Detect which cell encompasses the target text, then output its (X, Y) center coordinate. 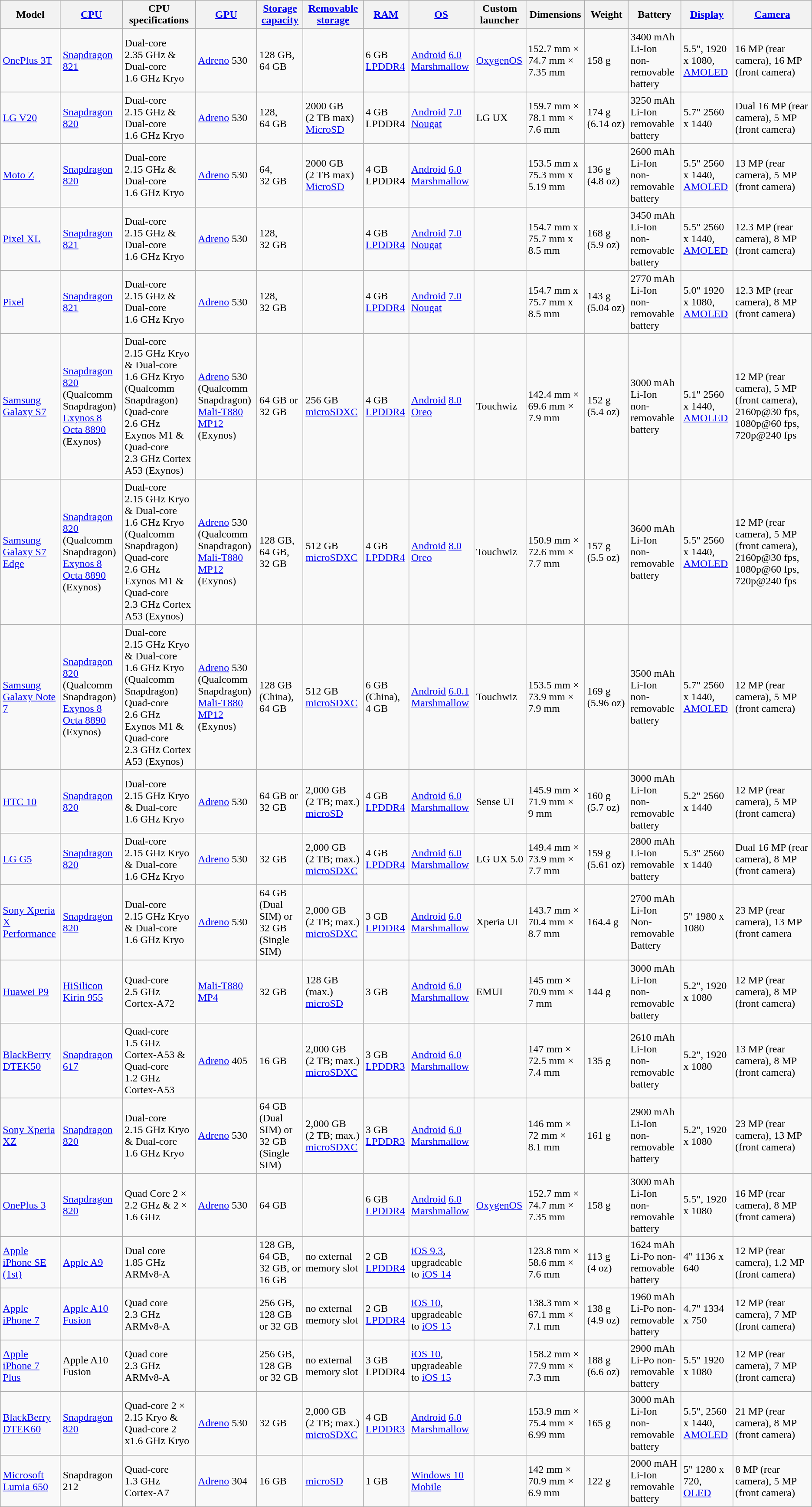
145.9 mm × 71.9 mm × 9 mm (555, 801)
147 mm × 72.5 mm × 7.4 mm (555, 1061)
4" 1136 x 640 (707, 1262)
2610 mAh Li-Ion non-removable battery (655, 1061)
5" 1980 x 1080 (707, 922)
4.7" 1334 x 750 (707, 1314)
64, 32 GB (280, 175)
159 g (5.61 oz) (606, 859)
Windows 10 Mobile (441, 1481)
5.5", 2560 x 1440, AMOLED (707, 1423)
LG V20 (30, 118)
CPU (91, 15)
Pixel XL (30, 239)
Huawei P9 (30, 991)
microSD (333, 1481)
188 g (6.6 oz) (606, 1366)
5.5", 1920 x 1080, AMOLED (707, 60)
Weight (606, 15)
HTC 10 (30, 801)
Adreno 304 (226, 1481)
Dual 16 MP (rear camera), 5 MP (front camera) (772, 118)
13 MP (rear camera), 8 MP (front camera) (772, 1061)
138 g (4.9 oz) (606, 1314)
Sony Xperia XZ (30, 1136)
Snapdragon 617 (91, 1061)
CPU specifications (159, 15)
113 g (4 oz) (606, 1262)
Adreno 405 (226, 1061)
Xperia UI (500, 922)
168 g (5.9 oz) (606, 239)
Pixel (30, 302)
256 GB microSDXC (333, 406)
Battery (655, 15)
Dual 16 MP (rear camera), 8 MP (front camera) (772, 859)
Dual core 1.85 GHz ARMv8-A (159, 1262)
Moto Z (30, 175)
157 g (5.5 oz) (606, 552)
3250 mAh Li-Ion removable battery (655, 118)
2600 mAh Li-Ion non-removable battery (655, 175)
Quad-core 1.5 GHz Cortex-A53 & Quad-core 1.2 GHz Cortex-A53 (159, 1061)
2700 mAh Li-Ion Non-removable Battery (655, 922)
Display (707, 15)
Model (30, 15)
150.9 mm × 72.6 mm × 7.7 mm (555, 552)
153.9 mm × 75.4 mm × 6.99 mm (555, 1423)
2770 mAh Li-Ion non-removable battery (655, 302)
BlackBerry DTEK50 (30, 1061)
2800 mAh Li-Ion removable battery (655, 859)
LG G5 (30, 859)
3500 mAh Li-Ion non-removable battery (655, 697)
145 mm × 70.9 mm × 7 mm (555, 991)
174 g (6.14 oz) (606, 118)
128 GB, 64 GB (280, 60)
1960 mAh Li-Po non-removable battery (655, 1314)
128 GB (China), 64 GB (280, 697)
5.0" 1920 x 1080, AMOLED (707, 302)
146 mm × 72 mm × 8.1 mm (555, 1136)
5.7" 2560 x 1440 (707, 118)
iOS 9.3, upgradeable to iOS 14 (441, 1262)
13 MP (rear camera), 5 MP (front camera) (772, 175)
160 g (5.7 oz) (606, 801)
4 GB LPDDR3 (386, 1423)
164.4 g (606, 922)
OnePlus 3T (30, 60)
142.4 mm × 69.6 mm × 7.9 mm (555, 406)
159.7 mm × 78.1 mm × 7.6 mm (555, 118)
2900 mAh Li-Po non-removable battery (655, 1366)
Sense UI (500, 801)
153.5 mm x 75.3 mm x 5.19 mm (555, 175)
Quad-core 2 × 2.15 Kryo & Quad-core 2 x1.6 GHz Kryo (159, 1423)
142 mm × 70.9 mm × 6.9 mm (555, 1481)
Removable storage (333, 15)
Quad Core 2 × 2.2 GHz & 2 × 1.6 GHz (159, 1205)
143.7 mm × 70.4 mm × 8.7 mm (555, 922)
153.5 mm × 73.9 mm × 7.9 mm (555, 697)
Samsung Galaxy S7 Edge (30, 552)
RAM (386, 15)
EMUI (500, 991)
Snapdragon 212 (91, 1481)
Apple iPhone SE (1st) (30, 1262)
Samsung Galaxy S7 (30, 406)
6 GB (China), 4 GB (386, 697)
5.5" 1920 x 1080 (707, 1366)
128 GB, 64 GB, 32 GB (280, 552)
5.5", 1920 x 1080 (707, 1205)
5.1" 2560 x 1440, AMOLED (707, 406)
Quad-core 1.3 GHz Cortex-A7 (159, 1481)
149.4 mm × 73.9 mm × 7.7 mm (555, 859)
3600 mAh Li-Ion non-removable battery (655, 552)
64 GB (280, 1205)
Apple iPhone 7 (30, 1314)
Camera (772, 15)
122 g (606, 1481)
152 g (5.4 oz) (606, 406)
Custom launcher (500, 15)
5" 1280 x 720, OLED (707, 1481)
12 MP (rear camera), 8 MP (front camera) (772, 991)
OS (441, 15)
169 g (5.96 oz) (606, 697)
Samsung Galaxy Note 7 (30, 697)
LG UX 5.0 (500, 859)
135 g (606, 1061)
Dimensions (555, 15)
Dual-core 2.35 GHz & Dual-core 1.6 GHz Kryo (159, 60)
Apple A9 (91, 1262)
BlackBerry DTEK60 (30, 1423)
1624 mAh Li-Po non-removable battery (655, 1262)
Storage capacity (280, 15)
21 MP (rear camera), 8 MP (front camera) (772, 1423)
16 MP (rear camera), 8 MP (front camera) (772, 1205)
165 g (606, 1423)
2900 mAh Li-Ion non-removable battery (655, 1136)
143 g (5.04 oz) (606, 302)
12 MP (rear camera), 1.2 MP (front camera) (772, 1262)
2000 mAH Li-Ion removable battery (655, 1481)
128 GB, 64 GB, 32 GB, or 16 GB (280, 1262)
23 MP (rear camera), 13 MP (front camera) (772, 1136)
5.3" 2560 x 1440 (707, 859)
1 GB (386, 1481)
144 g (606, 991)
158.2 mm × 77.9 mm × 7.3 mm (555, 1366)
Sony Xperia X Performance (30, 922)
2,000 GB (2 TB; max.) microSD (333, 801)
128, 64 GB (280, 118)
3400 mAh Li-Ion non-removable battery (655, 60)
GPU (226, 15)
5.7" 2560 x 1440, AMOLED (707, 697)
Microsoft Lumia 650 (30, 1481)
Android 6.0.1 Marshmallow (441, 697)
Quad-core 2.5 GHz Cortex-A72 (159, 991)
123.8 mm × 58.6 mm × 7.6 mm (555, 1262)
16 MP (rear camera), 16 MP (front camera) (772, 60)
Apple iPhone 7 Plus (30, 1366)
3 GB (386, 991)
OnePlus 3 (30, 1205)
138.3 mm × 67.1 mm × 7.1 mm (555, 1314)
5.2" 2560 x 1440 (707, 801)
8 MP (rear camera), 5 MP (front camera) (772, 1481)
161 g (606, 1136)
3450 mAh Li-Ion non-removable battery (655, 239)
128 GB (max.) microSD (333, 991)
Mali-T880 MP4 (226, 991)
23 MP (rear camera), 13 MP (front camera (772, 922)
136 g (4.8 oz) (606, 175)
LG UX (500, 118)
HiSilicon Kirin 955 (91, 991)
